Return [x, y] of the center of cell containing provided text 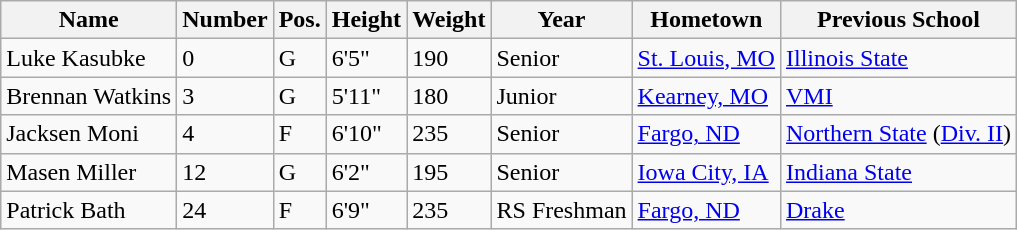
Name [89, 20]
5'11" [366, 96]
Kearney, MO [706, 96]
RS Freshman [562, 210]
Northern State (Div. II) [898, 134]
Weight [449, 20]
Height [366, 20]
4 [225, 134]
Patrick Bath [89, 210]
Luke Kasubke [89, 58]
0 [225, 58]
Illinois State [898, 58]
St. Louis, MO [706, 58]
Number [225, 20]
Pos. [300, 20]
Iowa City, IA [706, 172]
Year [562, 20]
Jacksen Moni [89, 134]
Junior [562, 96]
Masen Miller [89, 172]
VMI [898, 96]
Drake [898, 210]
195 [449, 172]
Hometown [706, 20]
Previous School [898, 20]
24 [225, 210]
6'9" [366, 210]
3 [225, 96]
12 [225, 172]
6'5" [366, 58]
190 [449, 58]
180 [449, 96]
6'10" [366, 134]
Indiana State [898, 172]
Brennan Watkins [89, 96]
6'2" [366, 172]
